Locate the cell with the specified text and output its (X, Y) center coordinate. 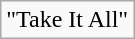
"Take It All" (68, 20)
